Scan for the cell matching the given text and deliver its [x, y] coordinate at center. 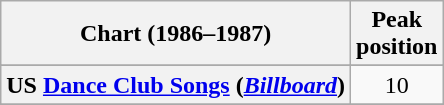
10 [397, 85]
Peakposition [397, 34]
Chart (1986–1987) [176, 34]
US Dance Club Songs (Billboard) [176, 85]
